Search for the cell housing the specified text and yield its (x, y) center coordinate. 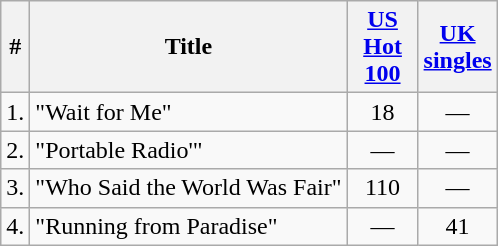
110 (382, 188)
2. (16, 150)
"Wait for Me" (188, 112)
3. (16, 188)
1. (16, 112)
"Portable Radio'" (188, 150)
18 (382, 112)
"Running from Paradise" (188, 226)
4. (16, 226)
"Who Said the World Was Fair" (188, 188)
41 (458, 226)
# (16, 47)
Title (188, 47)
US Hot 100 (382, 47)
UK singles (458, 47)
